Identify which cell holds the provided text, then report its [x, y] central coordinate. 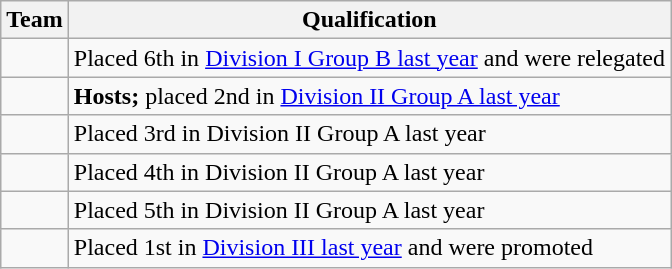
Placed 6th in Division I Group B last year and were relegated [369, 58]
Team [35, 20]
Placed 3rd in Division II Group A last year [369, 134]
Placed 1st in Division III last year and were promoted [369, 248]
Placed 4th in Division II Group A last year [369, 172]
Hosts; placed 2nd in Division II Group A last year [369, 96]
Qualification [369, 20]
Placed 5th in Division II Group A last year [369, 210]
